From the cell containing the given text, extract its center point as [x, y] coordinate. 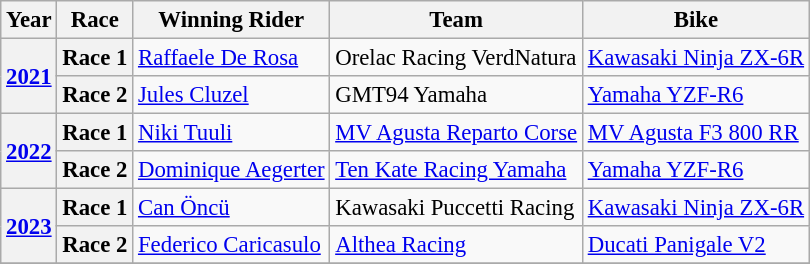
Orelac Racing VerdNatura [456, 58]
Niki Tuuli [232, 133]
Raffaele De Rosa [232, 58]
GMT94 Yamaha [456, 95]
2023 [29, 226]
MV Agusta Reparto Corse [456, 133]
Winning Rider [232, 20]
Dominique Aegerter [232, 170]
Ducati Panigale V2 [696, 245]
Bike [696, 20]
Race [95, 20]
Year [29, 20]
Can Öncü [232, 208]
MV Agusta F3 800 RR [696, 133]
Federico Caricasulo [232, 245]
Ten Kate Racing Yamaha [456, 170]
Team [456, 20]
2022 [29, 152]
Althea Racing [456, 245]
Jules Cluzel [232, 95]
2021 [29, 76]
Kawasaki Puccetti Racing [456, 208]
